Locate the cell with the specified text and output its [x, y] center coordinate. 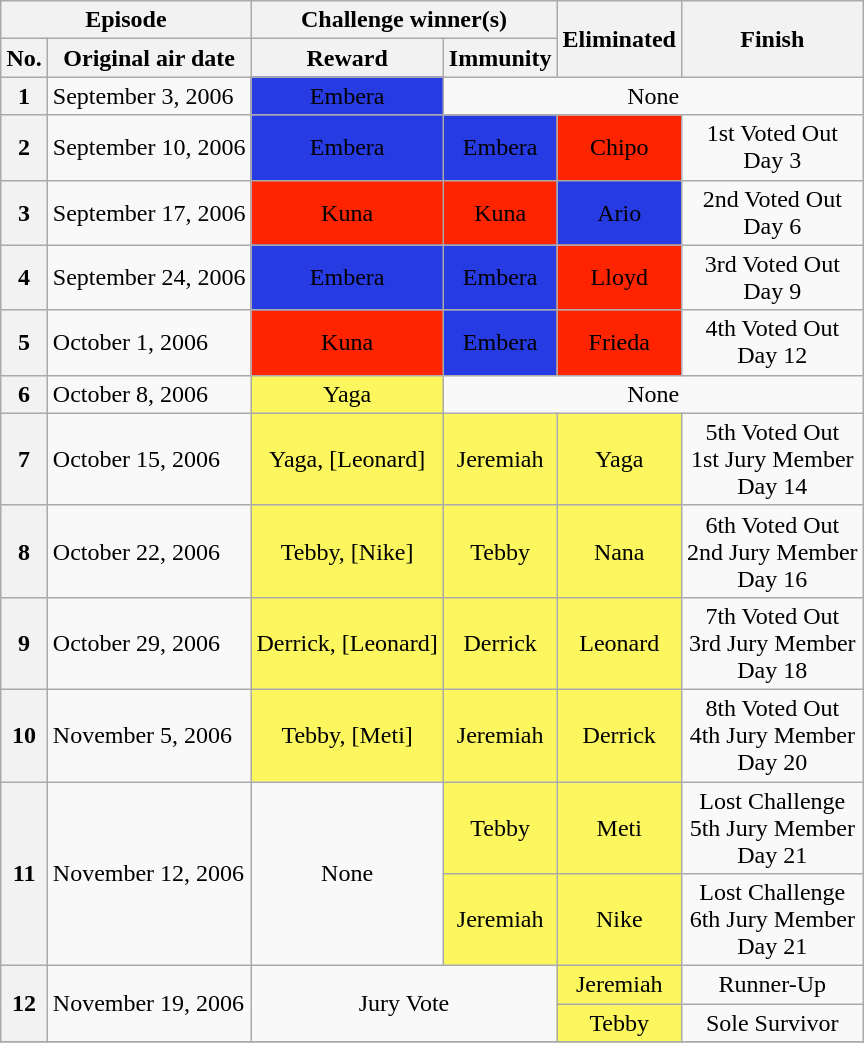
Meti [619, 828]
12 [24, 1004]
September 24, 2006 [149, 278]
2nd Voted OutDay 6 [772, 212]
9 [24, 643]
Tebby, [Nike] [347, 551]
Frieda [619, 342]
Lost Challenge6th Jury MemberDay 21 [772, 920]
3rd Voted OutDay 9 [772, 278]
Nana [619, 551]
Jury Vote [404, 1004]
11 [24, 874]
1st Voted OutDay 3 [772, 148]
5th Voted Out1st Jury MemberDay 14 [772, 459]
4th Voted OutDay 12 [772, 342]
3 [24, 212]
October 22, 2006 [149, 551]
Lloyd [619, 278]
September 17, 2006 [149, 212]
10 [24, 735]
November 12, 2006 [149, 874]
7th Voted Out3rd Jury MemberDay 18 [772, 643]
8th Voted Out4th Jury MemberDay 20 [772, 735]
Challenge winner(s) [404, 20]
Lost Challenge5th Jury MemberDay 21 [772, 828]
Reward [347, 58]
Episode [126, 20]
Immunity [500, 58]
Chipo [619, 148]
Finish [772, 39]
4 [24, 278]
Tebby, [Meti] [347, 735]
Ario [619, 212]
6 [24, 394]
7 [24, 459]
Eliminated [619, 39]
5 [24, 342]
Original air date [149, 58]
November 19, 2006 [149, 1004]
October 1, 2006 [149, 342]
Leonard [619, 643]
8 [24, 551]
Sole Survivor [772, 1023]
2 [24, 148]
Runner-Up [772, 985]
6th Voted Out2nd Jury MemberDay 16 [772, 551]
October 15, 2006 [149, 459]
September 3, 2006 [149, 96]
November 5, 2006 [149, 735]
September 10, 2006 [149, 148]
Derrick, [Leonard] [347, 643]
No. [24, 58]
October 29, 2006 [149, 643]
1 [24, 96]
Nike [619, 920]
October 8, 2006 [149, 394]
Yaga, [Leonard] [347, 459]
